Output the [X, Y] coordinate of the center of the cell containing the given text.  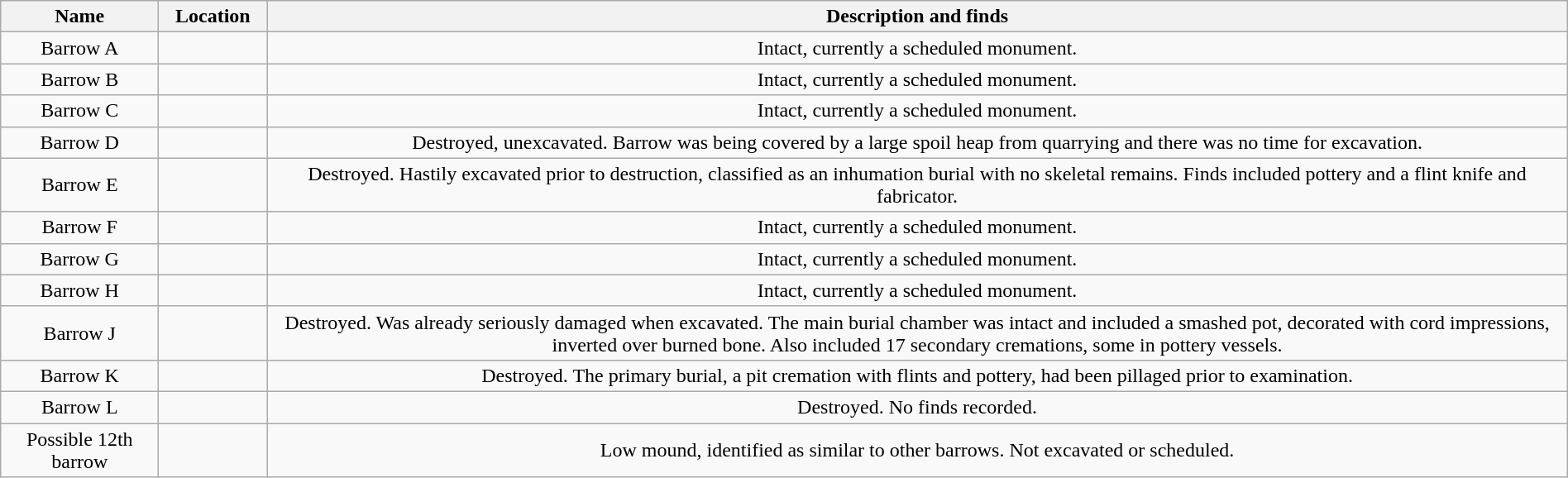
Barrow H [79, 290]
Location [213, 17]
Barrow K [79, 375]
Destroyed. No finds recorded. [917, 407]
Barrow E [79, 185]
Barrow G [79, 259]
Low mound, identified as similar to other barrows. Not excavated or scheduled. [917, 450]
Description and finds [917, 17]
Destroyed. The primary burial, a pit cremation with flints and pottery, had been pillaged prior to examination. [917, 375]
Destroyed, unexcavated. Barrow was being covered by a large spoil heap from quarrying and there was no time for excavation. [917, 142]
Barrow D [79, 142]
Barrow L [79, 407]
Barrow F [79, 227]
Possible 12th barrow [79, 450]
Barrow A [79, 48]
Barrow B [79, 79]
Name [79, 17]
Barrow J [79, 332]
Barrow C [79, 111]
